Provide the (X, Y) coordinate of the cell's center where the given text is located.  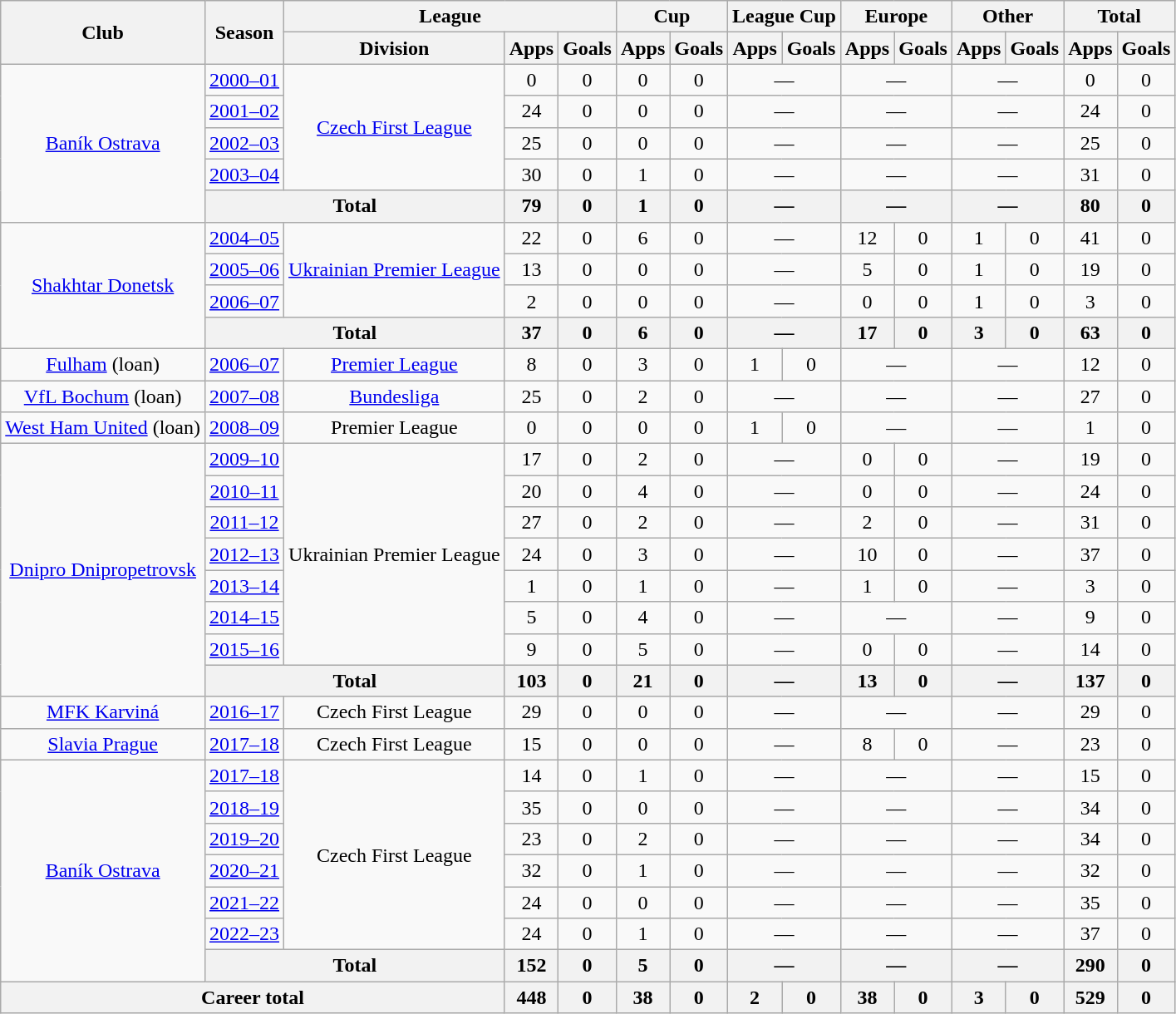
2013–14 (244, 586)
2020–21 (244, 870)
448 (531, 997)
Other (1007, 17)
137 (1090, 681)
Shakhtar Donetsk (103, 285)
2000–01 (244, 80)
2012–13 (244, 554)
79 (531, 206)
Season (244, 32)
West Ham United (loan) (103, 428)
103 (531, 681)
529 (1090, 997)
21 (642, 681)
Europe (896, 17)
2001–02 (244, 111)
2004–05 (244, 238)
63 (1090, 332)
Cup (672, 17)
30 (531, 175)
2022–23 (244, 934)
League (450, 17)
2019–20 (244, 839)
80 (1090, 206)
Club (103, 32)
2002–03 (244, 143)
Career total (253, 997)
2018–19 (244, 807)
Dnipro Dnipropetrovsk (103, 570)
Bundesliga (395, 396)
2007–08 (244, 396)
2003–04 (244, 175)
2021–22 (244, 902)
152 (531, 966)
Fulham (loan) (103, 364)
2005–06 (244, 269)
VfL Bochum (loan) (103, 396)
290 (1090, 966)
2011–12 (244, 523)
Slavia Prague (103, 744)
Division (395, 48)
2015–16 (244, 649)
22 (531, 238)
MFK Karviná (103, 712)
2014–15 (244, 618)
2009–10 (244, 460)
20 (531, 491)
2010–11 (244, 491)
2008–09 (244, 428)
2016–17 (244, 712)
41 (1090, 238)
League Cup (785, 17)
10 (867, 554)
